Determine the (X, Y) coordinate at the center of the cell enclosing the given text.  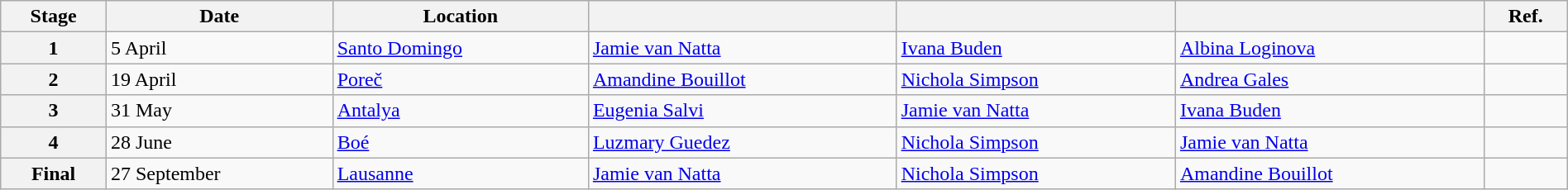
Date (219, 17)
Santo Domingo (460, 48)
Stage (54, 17)
Andrea Gales (1330, 79)
3 (54, 111)
5 April (219, 48)
27 September (219, 173)
Lausanne (460, 173)
28 June (219, 142)
Luzmary Guedez (743, 142)
Antalya (460, 111)
Final (54, 173)
Ref. (1525, 17)
Albina Loginova (1330, 48)
Eugenia Salvi (743, 111)
1 (54, 48)
Location (460, 17)
4 (54, 142)
Boé (460, 142)
Poreč (460, 79)
31 May (219, 111)
2 (54, 79)
19 April (219, 79)
